Determine the (X, Y) coordinate at the center of the cell enclosing the given text.  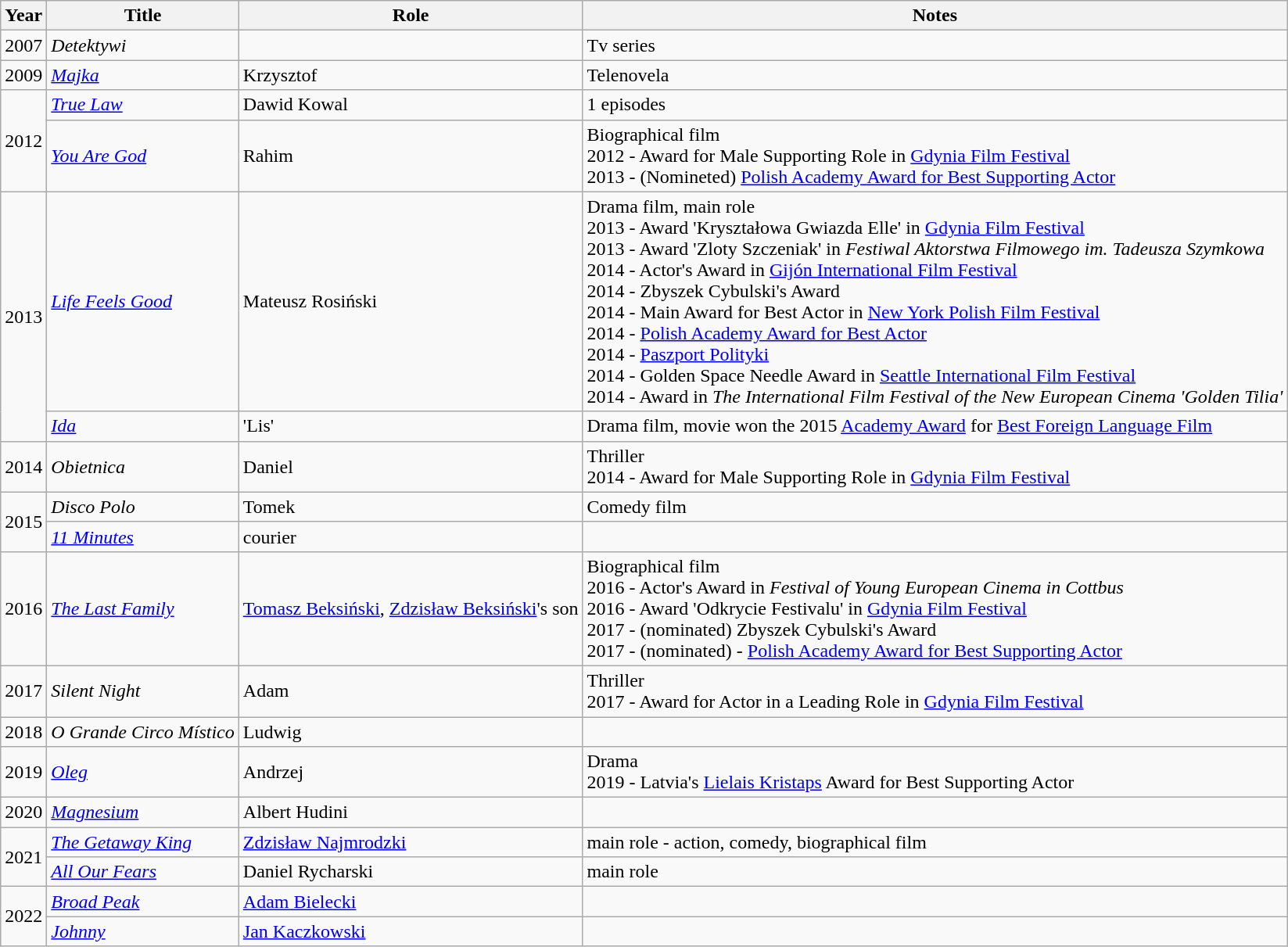
Tv series (935, 45)
Drama 2019 - Latvia's Lielais Kristaps Award for Best Supporting Actor (935, 773)
Majka (142, 75)
You Are God (142, 156)
Oleg (142, 773)
Tomek (411, 507)
Broad Peak (142, 902)
Obietnica (142, 466)
Ida (142, 426)
2017 (23, 691)
Silent Night (142, 691)
2016 (23, 608)
1 episodes (935, 105)
main role - action, comedy, biographical film (935, 842)
The Last Family (142, 608)
Detektywi (142, 45)
Thriller 2017 - Award for Actor in a Leading Role in Gdynia Film Festival (935, 691)
Adam Bielecki (411, 902)
2019 (23, 773)
Albert Hudini (411, 812)
Comedy film (935, 507)
Drama film, movie won the 2015 Academy Award for Best Foreign Language Film (935, 426)
Magnesium (142, 812)
Jan Kaczkowski (411, 931)
Notes (935, 16)
2015 (23, 522)
2022 (23, 917)
Dawid Kowal (411, 105)
Year (23, 16)
Krzysztof (411, 75)
Disco Polo (142, 507)
Daniel Rycharski (411, 872)
Role (411, 16)
O Grande Circo Místico (142, 731)
Tomasz Beksiński, Zdzisław Beksiński's son (411, 608)
Rahim (411, 156)
Zdzisław Najmrodzki (411, 842)
2018 (23, 731)
2013 (23, 316)
The Getaway King (142, 842)
Johnny (142, 931)
2012 (23, 141)
Title (142, 16)
main role (935, 872)
'Lis' (411, 426)
2021 (23, 857)
Thriller 2014 - Award for Male Supporting Role in Gdynia Film Festival (935, 466)
2007 (23, 45)
True Law (142, 105)
Andrzej (411, 773)
Ludwig (411, 731)
courier (411, 536)
Daniel (411, 466)
Mateusz Rosiński (411, 302)
11 Minutes (142, 536)
Biographical film 2012 - Award for Male Supporting Role in Gdynia Film Festival 2013 - (Nomineted) Polish Academy Award for Best Supporting Actor (935, 156)
2014 (23, 466)
Adam (411, 691)
2020 (23, 812)
Telenovela (935, 75)
All Our Fears (142, 872)
2009 (23, 75)
Life Feels Good (142, 302)
